Pinpoint the cell where the given text exists, returning its [X, Y] midpoint coordinate. 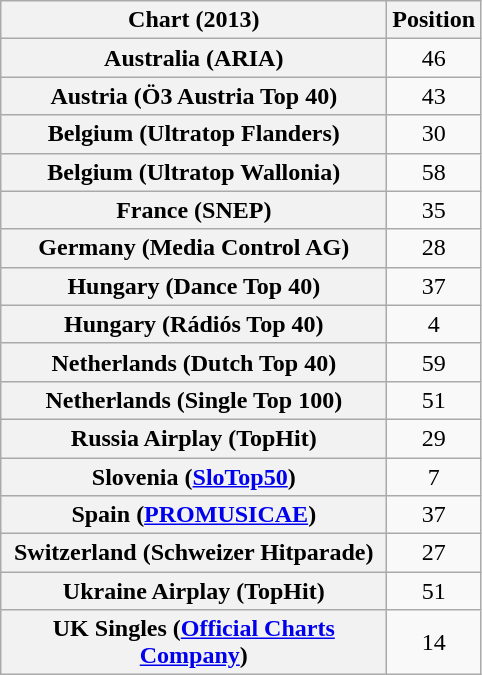
28 [434, 248]
46 [434, 58]
Netherlands (Single Top 100) [194, 400]
France (SNEP) [194, 210]
Hungary (Dance Top 40) [194, 286]
35 [434, 210]
Ukraine Airplay (TopHit) [194, 591]
Austria (Ö3 Austria Top 40) [194, 96]
14 [434, 642]
Belgium (Ultratop Flanders) [194, 134]
Netherlands (Dutch Top 40) [194, 362]
29 [434, 438]
7 [434, 477]
Spain (PROMUSICAE) [194, 515]
Russia Airplay (TopHit) [194, 438]
Slovenia (SloTop50) [194, 477]
UK Singles (Official Charts Company) [194, 642]
Switzerland (Schweizer Hitparade) [194, 553]
58 [434, 172]
Chart (2013) [194, 20]
27 [434, 553]
Hungary (Rádiós Top 40) [194, 324]
Belgium (Ultratop Wallonia) [194, 172]
Position [434, 20]
59 [434, 362]
43 [434, 96]
Germany (Media Control AG) [194, 248]
30 [434, 134]
Australia (ARIA) [194, 58]
4 [434, 324]
